Detect which cell encompasses the target text, then output its [X, Y] center coordinate. 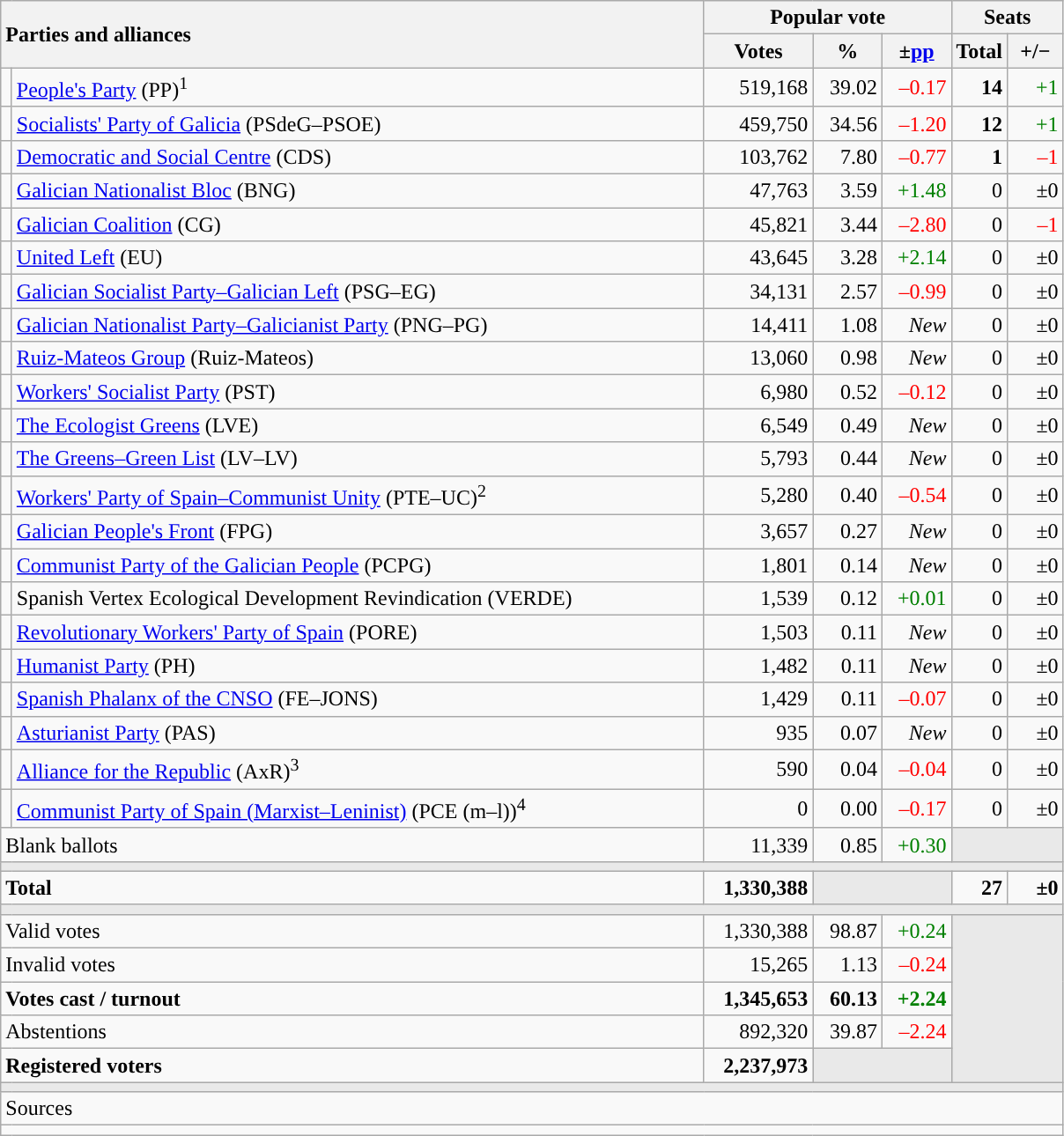
+0.24 [916, 931]
Invalid votes [352, 965]
The Ecologist Greens (LVE) [358, 425]
27 [979, 888]
11,339 [758, 845]
43,645 [758, 258]
Revolutionary Workers' Party of Spain (PORE) [358, 632]
–0.12 [916, 392]
Galician People's Front (FPG) [358, 532]
+/− [1036, 51]
Workers' Party of Spain–Communist Unity (PTE–UC)2 [358, 495]
Asturianist Party (PAS) [358, 733]
892,320 [758, 1032]
–0.77 [916, 157]
Spanish Vertex Ecological Development Revindication (VERDE) [358, 599]
United Left (EU) [358, 258]
47,763 [758, 191]
14 [979, 88]
0.52 [847, 392]
1,482 [758, 666]
1.13 [847, 965]
–2.80 [916, 225]
459,750 [758, 123]
1,503 [758, 632]
6,549 [758, 425]
34,131 [758, 291]
7.80 [847, 157]
935 [758, 733]
1.08 [847, 325]
0.27 [847, 532]
0.44 [847, 459]
±pp [916, 51]
–1.20 [916, 123]
People's Party (PP)1 [358, 88]
–0.54 [916, 495]
Communist Party of Spain (Marxist–Leninist) (PCE (m–l))4 [358, 808]
+0.01 [916, 599]
2,237,973 [758, 1066]
15,265 [758, 965]
Alliance for the Republic (AxR)3 [358, 770]
98.87 [847, 931]
Popular vote [828, 18]
–0.24 [916, 965]
3.59 [847, 191]
–2.24 [916, 1032]
+2.24 [916, 999]
Workers' Socialist Party (PST) [358, 392]
Votes [758, 51]
1,539 [758, 599]
Sources [532, 1109]
1,801 [758, 565]
0.12 [847, 599]
6,980 [758, 392]
Galician Nationalist Party–Galicianist Party (PNG–PG) [358, 325]
–0.99 [916, 291]
Galician Coalition (CG) [358, 225]
39.02 [847, 88]
590 [758, 770]
1,345,653 [758, 999]
The Greens–Green List (LV–LV) [358, 459]
Parties and alliances [352, 34]
3.44 [847, 225]
Humanist Party (PH) [358, 666]
Blank ballots [352, 845]
Votes cast / turnout [352, 999]
Ruiz-Mateos Group (Ruiz-Mateos) [358, 358]
Galician Socialist Party–Galician Left (PSG–EG) [358, 291]
5,793 [758, 459]
0.98 [847, 358]
Registered voters [352, 1066]
+0.30 [916, 845]
1,429 [758, 699]
519,168 [758, 88]
3,657 [758, 532]
14,411 [758, 325]
34.56 [847, 123]
0.14 [847, 565]
+1.48 [916, 191]
13,060 [758, 358]
2.57 [847, 291]
Spanish Phalanx of the CNSO (FE–JONS) [358, 699]
45,821 [758, 225]
1 [979, 157]
0.00 [847, 808]
Abstentions [352, 1032]
% [847, 51]
0.40 [847, 495]
Socialists' Party of Galicia (PSdeG–PSOE) [358, 123]
Democratic and Social Centre (CDS) [358, 157]
103,762 [758, 157]
Seats [1008, 18]
39.87 [847, 1032]
–0.07 [916, 699]
3.28 [847, 258]
0.07 [847, 733]
0.49 [847, 425]
Valid votes [352, 931]
60.13 [847, 999]
+2.14 [916, 258]
Galician Nationalist Bloc (BNG) [358, 191]
5,280 [758, 495]
0.85 [847, 845]
0.04 [847, 770]
12 [979, 123]
Communist Party of the Galician People (PCPG) [358, 565]
–0.04 [916, 770]
